Detect which cell encompasses the target text, then output its (x, y) center coordinate. 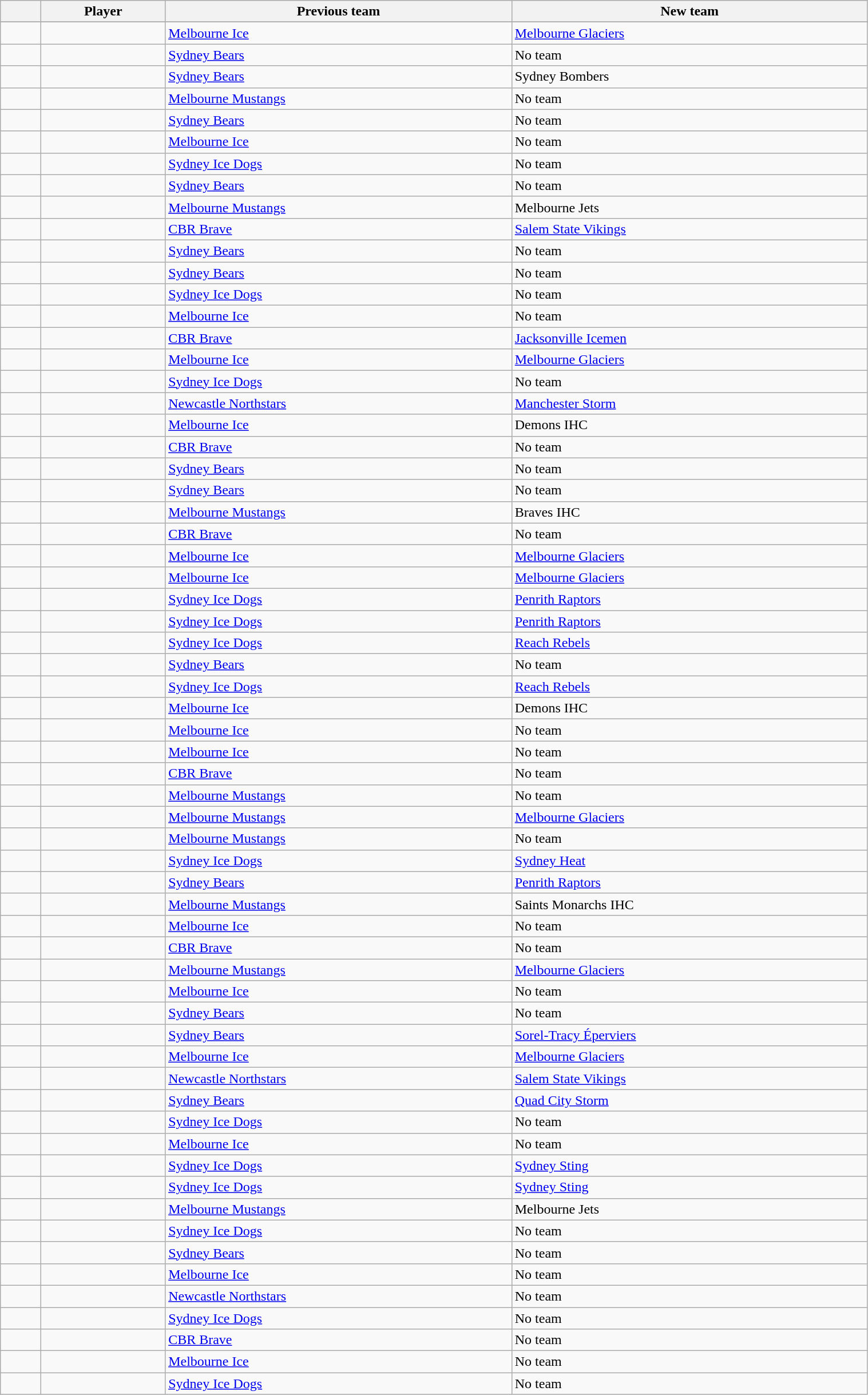
Quad City Storm (689, 1100)
Sydney Heat (689, 861)
Previous team (339, 11)
Sydney Bombers (689, 77)
Jacksonville Icemen (689, 338)
Manchester Storm (689, 403)
Braves IHC (689, 512)
New team (689, 11)
Saints Monarchs IHC (689, 904)
Sorel-Tracy Éperviers (689, 1035)
Player (103, 11)
